Determine the [x, y] coordinate at the center of the cell enclosing the given text.  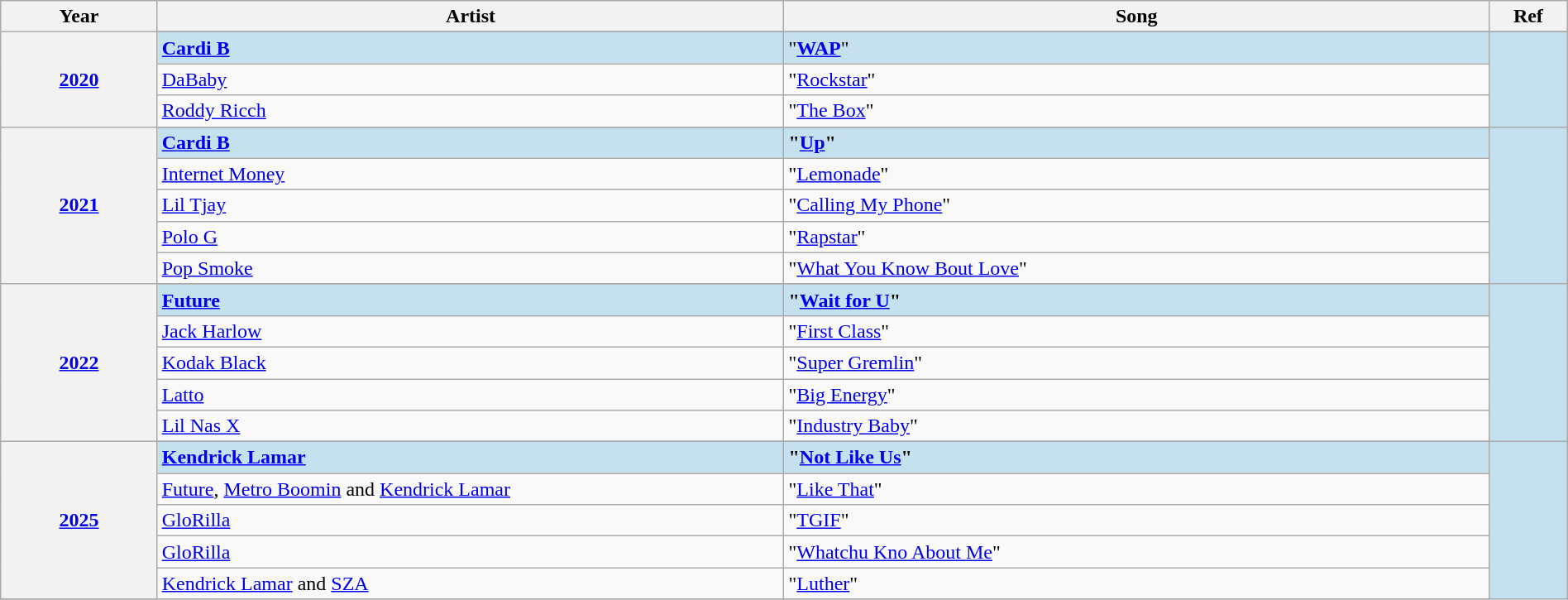
Jack Harlow [471, 331]
Kendrick Lamar and SZA [471, 583]
Year [79, 17]
"What You Know Bout Love" [1136, 268]
"Up" [1136, 142]
Internet Money [471, 174]
"The Box" [1136, 111]
"Whatchu Kno About Me" [1136, 552]
"TGIF" [1136, 521]
Kendrick Lamar [471, 458]
Polo G [471, 237]
Ref [1528, 17]
Lil Nas X [471, 426]
Latto [471, 395]
2022 [79, 362]
Kodak Black [471, 362]
"Like That" [1136, 489]
"Not Like Us" [1136, 458]
"WAP" [1136, 48]
"Wait for U" [1136, 300]
"First Class" [1136, 331]
Lil Tjay [471, 205]
Pop Smoke [471, 268]
Future, Metro Boomin and Kendrick Lamar [471, 489]
"Luther" [1136, 583]
"Calling My Phone" [1136, 205]
DaBaby [471, 79]
Song [1136, 17]
2025 [79, 521]
"Industry Baby" [1136, 426]
"Big Energy" [1136, 395]
Roddy Ricch [471, 111]
Future [471, 300]
2020 [79, 79]
2021 [79, 205]
"Rockstar" [1136, 79]
"Super Gremlin" [1136, 362]
Artist [471, 17]
"Rapstar" [1136, 237]
"Lemonade" [1136, 174]
